For the text-containing cell, return its midpoint in [X, Y] coordinate format. 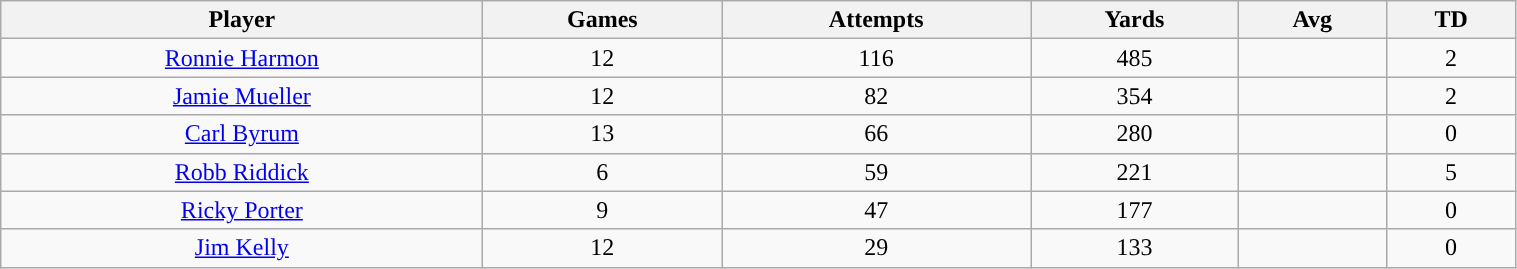
Games [602, 20]
6 [602, 172]
177 [1135, 210]
Player [242, 20]
116 [876, 58]
Carl Byrum [242, 134]
133 [1135, 248]
59 [876, 172]
Ricky Porter [242, 210]
29 [876, 248]
Attempts [876, 20]
5 [1451, 172]
Yards [1135, 20]
Jim Kelly [242, 248]
Jamie Mueller [242, 96]
13 [602, 134]
354 [1135, 96]
Robb Riddick [242, 172]
82 [876, 96]
221 [1135, 172]
66 [876, 134]
Avg [1312, 20]
485 [1135, 58]
TD [1451, 20]
47 [876, 210]
280 [1135, 134]
Ronnie Harmon [242, 58]
9 [602, 210]
